Identify which cell holds the provided text, then report its (x, y) central coordinate. 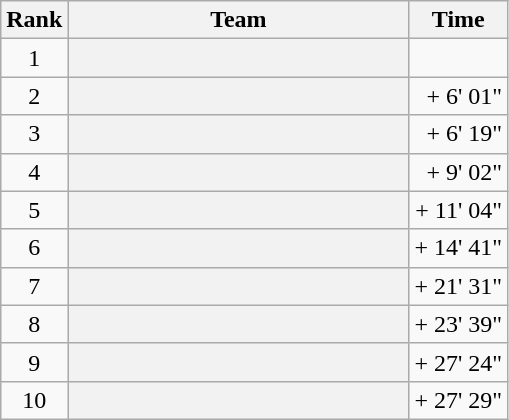
1 (34, 58)
Time (458, 20)
+ 6' 19" (458, 134)
+ 27' 29" (458, 400)
7 (34, 286)
Rank (34, 20)
Team (238, 20)
8 (34, 324)
2 (34, 96)
5 (34, 210)
+ 27' 24" (458, 362)
+ 21' 31" (458, 286)
6 (34, 248)
9 (34, 362)
+ 14' 41" (458, 248)
3 (34, 134)
+ 9' 02" (458, 172)
+ 11' 04" (458, 210)
10 (34, 400)
+ 6' 01" (458, 96)
+ 23' 39" (458, 324)
4 (34, 172)
